Return the (x, y) coordinate for the center point of the cell that contains the specified text.  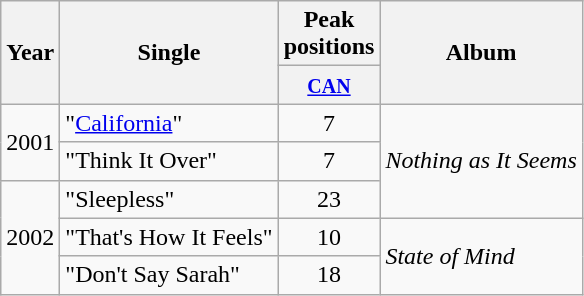
"California" (169, 123)
Single (169, 52)
"Sleepless" (169, 199)
Nothing as It Seems (481, 161)
CAN (329, 85)
2002 (30, 237)
State of Mind (481, 256)
"Think It Over" (169, 161)
"That's How It Feels" (169, 237)
Album (481, 52)
18 (329, 275)
23 (329, 199)
Peak positions (329, 34)
Year (30, 52)
2001 (30, 142)
"Don't Say Sarah" (169, 275)
10 (329, 237)
